Find where the given text appears and provide that cell's center as [x, y] coordinate. 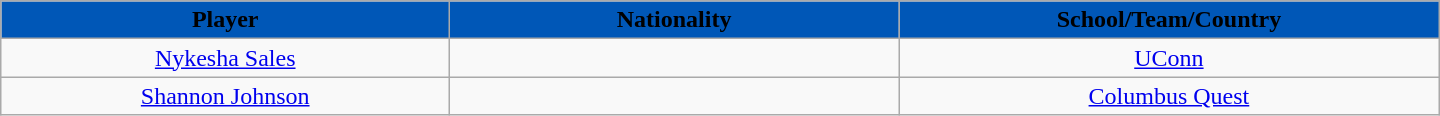
Columbus Quest [1170, 96]
Player [226, 20]
Shannon Johnson [226, 96]
Nykesha Sales [226, 58]
Nationality [674, 20]
UConn [1170, 58]
School/Team/Country [1170, 20]
